Extract the (X, Y) coordinate from the center of the cell holding the provided text.  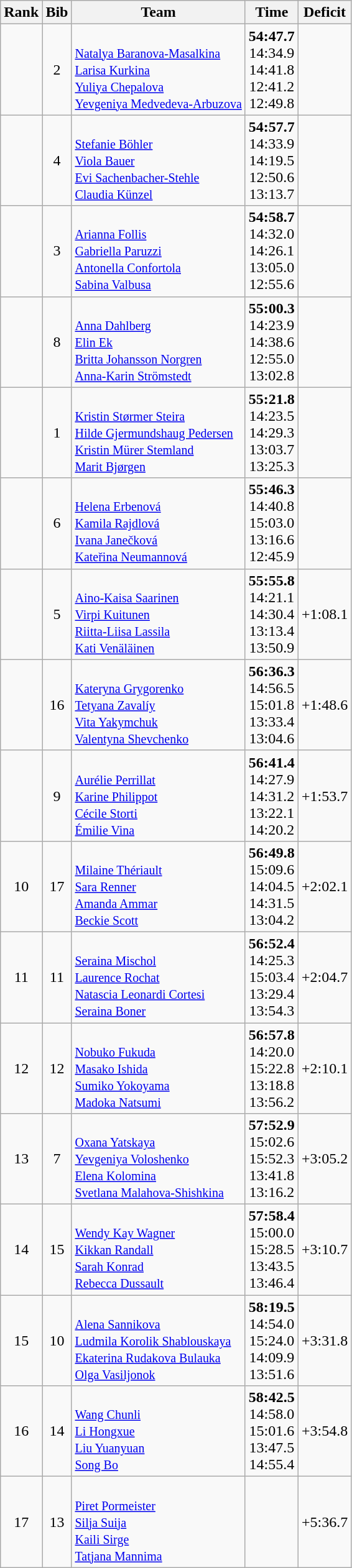
Nobuko FukudaMasako IshidaSumiko YokoyamaMadoka Natsumi (158, 1068)
Alena SannikovaLudmila Korolik ShablouskayaEkaterina Rudakova BulaukaOlga Vasiljonok (158, 1341)
Wang ChunliLi HongxueLiu YuanyuanSong Bo (158, 1431)
+3:05.2 (325, 1159)
55:46.314:40.815:03.013:16.612:45.9 (271, 523)
Anna DahlbergElin EkBritta Johansson NorgrenAnna-Karin Strömstedt (158, 342)
+1:08.1 (325, 614)
Bib (57, 12)
+2:02.1 (325, 886)
58:42.514:58.015:01.613:47.514:55.4 (271, 1431)
54:47.714:34.914:41.812:41.212:49.8 (271, 70)
5 (57, 614)
55:55.814:21.114:30.413:13.413:50.9 (271, 614)
Kristin Størmer SteiraHilde Gjermundshaug PedersenKristin Mürer StemlandMarit Bjørgen (158, 433)
56:57.814:20.015:22.813:18.813:56.2 (271, 1068)
7 (57, 1159)
Helena ErbenováKamila RajdlováIvana JanečkováKateřina Neumannová (158, 523)
Seraina MischolLaurence RochatNatascia Leonardi CortesiSeraina Boner (158, 977)
Team (158, 12)
54:58.714:32.014:26.113:05.012:55.6 (271, 251)
Aurélie PerrillatKarine PhilippotCécile StortiÉmilie Vina (158, 795)
+2:04.7 (325, 977)
+5:36.7 (325, 1522)
2 (57, 70)
Deficit (325, 12)
57:58.415:00.015:28.513:43.513:46.4 (271, 1250)
56:36.314:56.515:01.813:33.413:04.6 (271, 705)
Arianna FollisGabriella ParuzziAntonella ConfortolaSabina Valbusa (158, 251)
+3:31.8 (325, 1341)
Rank (21, 12)
Piret PormeisterSilja SuijaKaili SirgeTatjana Mannima (158, 1522)
56:41.414:27.914:31.213:22.114:20.2 (271, 795)
Milaine ThériaultSara RennerAmanda AmmarBeckie Scott (158, 886)
58:19.514:54.015:24.014:09.913:51.6 (271, 1341)
6 (57, 523)
Oxana YatskayaYevgeniya VoloshenkoElena KolominaSvetlana Malahova-Shishkina (158, 1159)
+3:10.7 (325, 1250)
8 (57, 342)
3 (57, 251)
56:52.414:25.315:03.413:29.413:54.3 (271, 977)
57:52.915:02.615:52.313:41.813:16.2 (271, 1159)
Kateryna GrygorenkoTetyana ZavalíyVita YakymchukValentyna Shevchenko (158, 705)
+2:10.1 (325, 1068)
+3:54.8 (325, 1431)
55:21.814:23.514:29.313:03.713:25.3 (271, 433)
9 (57, 795)
55:00.314:23.914:38.612:55.013:02.8 (271, 342)
1 (57, 433)
Wendy Kay WagnerKikkan RandallSarah KonradRebecca Dussault (158, 1250)
+1:53.7 (325, 795)
56:49.815:09.614:04.514:31.513:04.2 (271, 886)
+1:48.6 (325, 705)
Natalya Baranova-MasalkinaLarisa KurkinaYuliya ChepalovaYevgeniya Medvedeva-Arbuzova (158, 70)
4 (57, 160)
Stefanie BöhlerViola BauerEvi Sachenbacher-StehleClaudia Künzel (158, 160)
Time (271, 12)
54:57.714:33.914:19.512:50.613:13.7 (271, 160)
Aino-Kaisa SaarinenVirpi KuitunenRiitta-Liisa LassilaKati Venäläinen (158, 614)
